Capture the cell that displays the provided text and extract its (X, Y) central coordinate. 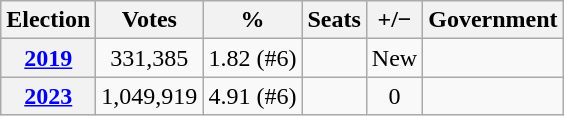
Seats (334, 20)
331,385 (150, 58)
2019 (48, 58)
Votes (150, 20)
0 (394, 96)
4.91 (#6) (252, 96)
New (394, 58)
+/− (394, 20)
% (252, 20)
Government (493, 20)
2023 (48, 96)
1,049,919 (150, 96)
1.82 (#6) (252, 58)
Election (48, 20)
